Provide the (x, y) coordinate of the cell's center where the given text is located.  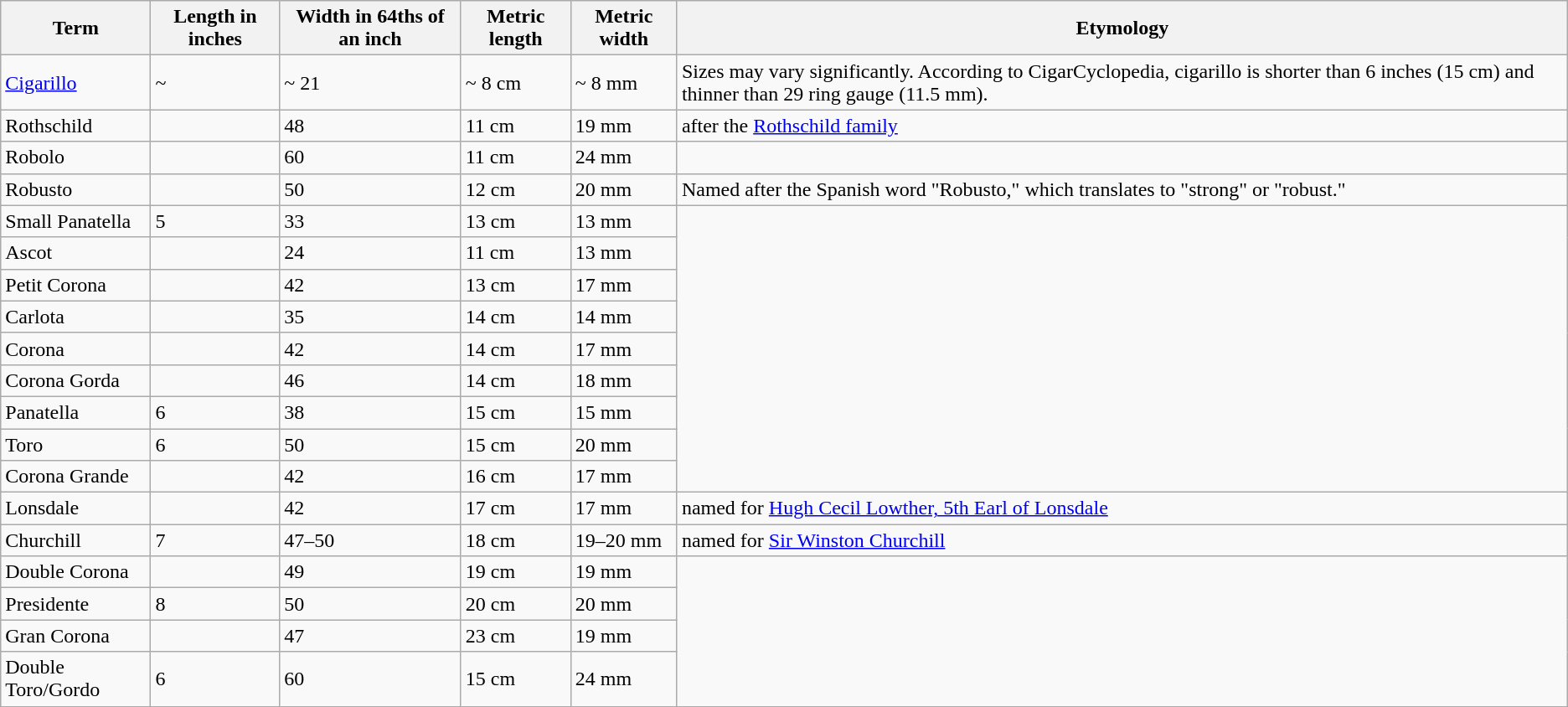
20 cm (516, 604)
46 (370, 380)
Double Toro/Gordo (75, 679)
Length in inches (215, 28)
18 mm (623, 380)
Lonsdale (75, 508)
16 cm (516, 477)
35 (370, 317)
Panatella (75, 412)
7 (215, 540)
17 cm (516, 508)
Metric width (623, 28)
47 (370, 636)
49 (370, 572)
Robusto (75, 189)
Ascot (75, 253)
Carlota (75, 317)
Gran Corona (75, 636)
Metric length (516, 28)
23 cm (516, 636)
12 cm (516, 189)
Churchill (75, 540)
~ (215, 82)
Rothschild (75, 126)
~ 21 (370, 82)
Petit Corona (75, 285)
5 (215, 221)
18 cm (516, 540)
~ 8 mm (623, 82)
Corona (75, 348)
Double Corona (75, 572)
Sizes may vary significantly. According to CigarCyclopedia, cigarillo is shorter than 6 inches (15 cm) and thinner than 29 ring gauge (11.5 mm). (1122, 82)
Corona Grande (75, 477)
19 cm (516, 572)
Term (75, 28)
Named after the Spanish word "Robusto," which translates to "strong" or "robust." (1122, 189)
38 (370, 412)
Width in 64ths of an inch (370, 28)
33 (370, 221)
8 (215, 604)
24 (370, 253)
named for Hugh Cecil Lowther, 5th Earl of Lonsdale (1122, 508)
Toro (75, 445)
48 (370, 126)
named for Sir Winston Churchill (1122, 540)
15 mm (623, 412)
Etymology (1122, 28)
19–20 mm (623, 540)
14 mm (623, 317)
Presidente (75, 604)
47–50 (370, 540)
after the Rothschild family (1122, 126)
Small Panatella (75, 221)
Cigarillo (75, 82)
Corona Gorda (75, 380)
Robolo (75, 157)
~ 8 cm (516, 82)
